Pinpoint the cell where the given text exists, returning its (x, y) midpoint coordinate. 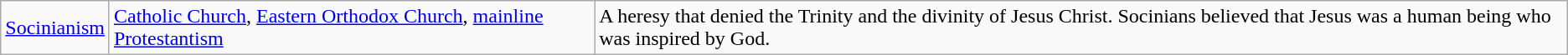
Socinianism (55, 28)
A heresy that denied the Trinity and the divinity of Jesus Christ. Socinians believed that Jesus was a human being who was inspired by God. (1081, 28)
Catholic Church, Eastern Orthodox Church, mainline Protestantism (352, 28)
